Extract the (x, y) coordinate from the center of the cell holding the provided text.  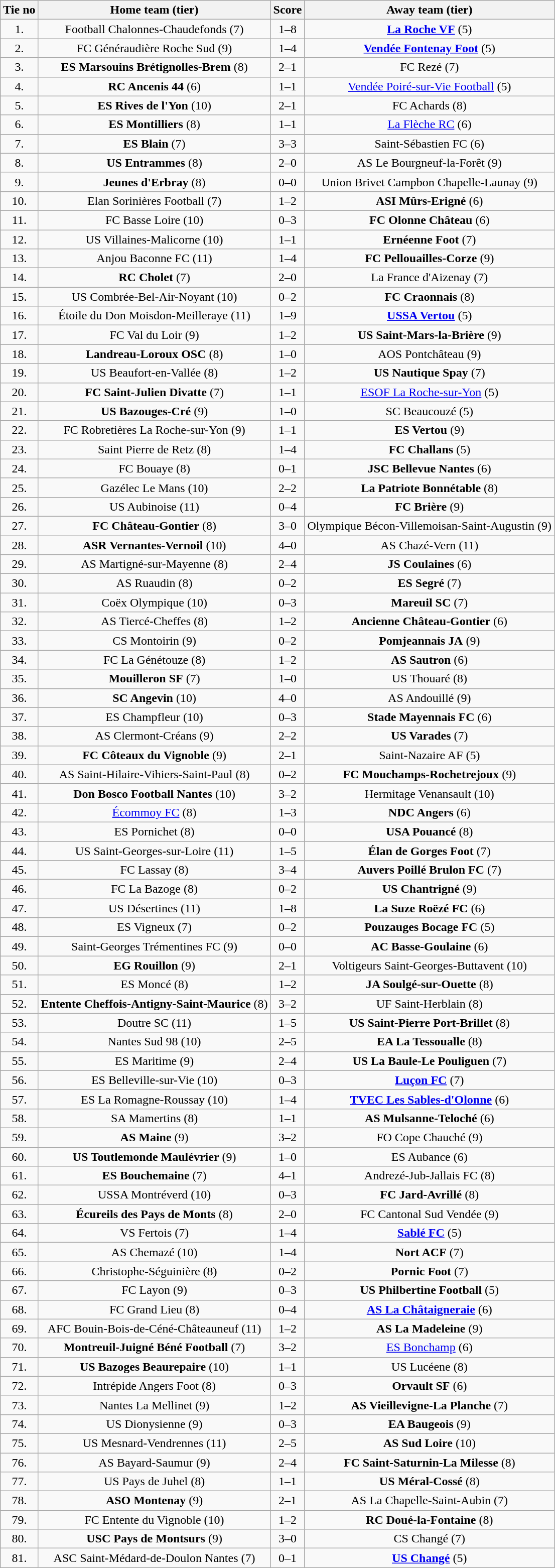
39. (19, 755)
FC Cantonal Sud Vendée (9) (430, 1214)
34. (19, 660)
US Mesnard-Vendrennes (11) (155, 1443)
6. (19, 125)
USSA Montréverd (10) (155, 1195)
EA Baugeois (9) (430, 1424)
AS Bayard-Saumur (9) (155, 1463)
FC Bouaye (8) (155, 468)
29. (19, 564)
US La Baule-Le Pouliguen (7) (430, 1061)
ES Segré (7) (430, 583)
Élan de Gorges Foot (7) (430, 851)
FC Château-Gontier (8) (155, 526)
AS Chazé-Vern (11) (430, 545)
Anjou Baconne FC (11) (155, 259)
Intrépide Angers Foot (8) (155, 1386)
77. (19, 1482)
ES Maritime (9) (155, 1061)
EA La Tessoualle (8) (430, 1042)
La Flèche RC (6) (430, 125)
Entente Cheffois-Antigny-Saint-Maurice (8) (155, 1004)
FC Généraudière Roche Sud (9) (155, 48)
23. (19, 449)
35. (19, 679)
ES Bouchemaine (7) (155, 1176)
Sablé FC (5) (430, 1233)
AS Ruaudin (8) (155, 583)
10. (19, 201)
Montreuil-Juigné Béné Football (7) (155, 1348)
US Toutlemonde Maulévrier (9) (155, 1156)
SC Angevin (10) (155, 698)
AS Sud Loire (10) (430, 1443)
1–3 (288, 812)
66. (19, 1271)
US Pays de Juhel (8) (155, 1482)
FC Basse Loire (10) (155, 220)
AS Maine (9) (155, 1137)
JA Soulgé-sur-Ouette (8) (430, 985)
NDC Angers (6) (430, 812)
47. (19, 908)
55. (19, 1061)
FC Layon (9) (155, 1290)
67. (19, 1290)
65. (19, 1252)
Hermitage Venansault (10) (430, 793)
US Nautique Spay (7) (430, 373)
AFC Bouin-Bois-de-Céné-Châteauneuf (11) (155, 1329)
Orvault SF (6) (430, 1386)
Ernéenne Foot (7) (430, 239)
RC Doué-la-Fontaine (8) (430, 1520)
Nantes La Mellinet (9) (155, 1405)
58. (19, 1118)
AS Le Bourgneuf-la-Forêt (9) (430, 163)
Écommoy FC (8) (155, 812)
AS La Madeleine (9) (430, 1329)
Mareuil SC (7) (430, 602)
20. (19, 392)
US Philbertine Football (5) (430, 1290)
53. (19, 1023)
FC Lassay (8) (155, 870)
44. (19, 851)
Home team (tier) (155, 10)
Nantes Sud 98 (10) (155, 1042)
ESOF La Roche-sur-Yon (5) (430, 392)
52. (19, 1004)
US Beaufort-en-Vallée (8) (155, 373)
28. (19, 545)
ES Montilliers (8) (155, 125)
AS Mulsanne-Teloché (6) (430, 1118)
FC Olonne Château (6) (430, 220)
Pouzauges Bocage FC (5) (430, 927)
60. (19, 1156)
SA Mamertins (8) (155, 1118)
Mouilleron SF (7) (155, 679)
24. (19, 468)
62. (19, 1195)
73. (19, 1405)
54. (19, 1042)
69. (19, 1329)
RC Ancenis 44 (6) (155, 86)
61. (19, 1176)
TVEC Les Sables-d'Olonne (6) (430, 1099)
76. (19, 1463)
CS Changé (7) (430, 1539)
59. (19, 1137)
33. (19, 641)
7. (19, 144)
US Lucéene (8) (430, 1367)
FC Val du Loir (9) (155, 335)
USC Pays de Montsurs (9) (155, 1539)
AS Sautron (6) (430, 660)
AOS Pontchâteau (9) (430, 354)
AS Vieillevigne-La Planche (7) (430, 1405)
Voltigeurs Saint-Georges-Buttavent (10) (430, 966)
14. (19, 278)
4–1 (288, 1176)
41. (19, 793)
Saint-Nazaire AF (5) (430, 755)
Nort ACF (7) (430, 1252)
AS La Chapelle-Saint-Aubin (7) (430, 1501)
Saint-Sébastien FC (6) (430, 144)
56. (19, 1080)
Pomjeannais JA (9) (430, 641)
74. (19, 1424)
4. (19, 86)
AS Clermont-Créans (9) (155, 736)
2. (19, 48)
FC Jard-Avrillé (8) (430, 1195)
49. (19, 946)
Olympique Bécon-Villemoisan-Saint-Augustin (9) (430, 526)
FC Rezé (7) (430, 67)
Christophe-Séguinière (8) (155, 1271)
AS Saint-Hilaire-Vihiers-Saint-Paul (8) (155, 774)
US Saint-Mars-la-Brière (9) (430, 335)
Saint Pierre de Retz (8) (155, 449)
Score (288, 10)
ASR Vernantes-Vernoil (10) (155, 545)
81. (19, 1558)
Gazélec Le Mans (10) (155, 488)
78. (19, 1501)
21. (19, 411)
FC Achards (8) (430, 105)
5. (19, 105)
La France d'Aizenay (7) (430, 278)
FC La Génétouze (8) (155, 660)
19. (19, 373)
46. (19, 889)
RC Cholet (7) (155, 278)
FC Grand Lieu (8) (155, 1309)
Jeunes d'Erbray (8) (155, 182)
Saint-Georges Trémentines FC (9) (155, 946)
8. (19, 163)
SC Beaucouzé (5) (430, 411)
ES Bonchamp (6) (430, 1348)
Away team (tier) (430, 10)
ES Pornichet (8) (155, 831)
ASO Montenay (9) (155, 1501)
US Désertines (11) (155, 908)
UF Saint-Herblain (8) (430, 1004)
Andrezé-Jub-Jallais FC (8) (430, 1176)
ES Rives de l'Yon (10) (155, 105)
FC La Bazoge (8) (155, 889)
Landreau-Loroux OSC (8) (155, 354)
AS Tiercé-Cheffes (8) (155, 622)
Vendée Poiré-sur-Vie Football (5) (430, 86)
32. (19, 622)
US Bazouges-Cré (9) (155, 411)
Stade Mayennais FC (6) (430, 717)
FC Craonnais (8) (430, 297)
ASC Saint-Médard-de-Doulon Nantes (7) (155, 1558)
ES Vertou (9) (430, 430)
3. (19, 67)
42. (19, 812)
US Aubinoise (11) (155, 507)
Auvers Poillé Brulon FC (7) (430, 870)
64. (19, 1233)
FC Entente du Vignoble (10) (155, 1520)
ES Moncé (8) (155, 985)
Étoile du Don Moisdon-Meilleraye (11) (155, 316)
La Patriote Bonnétable (8) (430, 488)
US Combrée-Bel-Air-Noyant (10) (155, 297)
9. (19, 182)
FC Saint-Julien Divatte (7) (155, 392)
72. (19, 1386)
50. (19, 966)
USSA Vertou (5) (430, 316)
CS Montoirin (9) (155, 641)
FC Saint-Saturnin-La Milesse (8) (430, 1463)
48. (19, 927)
1–9 (288, 316)
AS Martigné-sur-Mayenne (8) (155, 564)
ES Aubance (6) (430, 1156)
18. (19, 354)
US Saint-Georges-sur-Loire (11) (155, 851)
US Villaines-Malicorne (10) (155, 239)
Tie no (19, 10)
USA Pouancé (8) (430, 831)
ES La Romagne-Roussay (10) (155, 1099)
70. (19, 1348)
JS Coulaines (6) (430, 564)
22. (19, 430)
US Thouaré (8) (430, 679)
68. (19, 1309)
FC Côteaux du Vignoble (9) (155, 755)
37. (19, 717)
45. (19, 870)
38. (19, 736)
3–4 (288, 870)
AS Chemazé (10) (155, 1252)
27. (19, 526)
La Roche VF (5) (430, 29)
Football Chalonnes-Chaudefonds (7) (155, 29)
Union Brivet Campbon Chapelle-Launay (9) (430, 182)
US Varades (7) (430, 736)
1. (19, 29)
ES Vigneux (7) (155, 927)
75. (19, 1443)
Don Bosco Football Nantes (10) (155, 793)
16. (19, 316)
FO Cope Chauché (9) (430, 1137)
80. (19, 1539)
FC Challans (5) (430, 449)
AS Andouillé (9) (430, 698)
La Suze Roëzé FC (6) (430, 908)
US Changé (5) (430, 1558)
43. (19, 831)
Écureils des Pays de Monts (8) (155, 1214)
Pornic Foot (7) (430, 1271)
FC Robretières La Roche-sur-Yon (9) (155, 430)
JSC Bellevue Nantes (6) (430, 468)
63. (19, 1214)
FC Brière (9) (430, 507)
Luçon FC (7) (430, 1080)
13. (19, 259)
Coëx Olympique (10) (155, 602)
30. (19, 583)
Ancienne Château-Gontier (6) (430, 622)
51. (19, 985)
25. (19, 488)
US Saint-Pierre Port-Brillet (8) (430, 1023)
VS Fertois (7) (155, 1233)
US Méral-Cossé (8) (430, 1482)
71. (19, 1367)
ASI Mûrs-Erigné (6) (430, 201)
US Entrammes (8) (155, 163)
79. (19, 1520)
40. (19, 774)
ES Champfleur (10) (155, 717)
ES Belleville-sur-Vie (10) (155, 1080)
ES Blain (7) (155, 144)
AC Basse-Goulaine (6) (430, 946)
31. (19, 602)
26. (19, 507)
FC Pellouailles-Corze (9) (430, 259)
12. (19, 239)
FC Mouchamps-Rochetrejoux (9) (430, 774)
11. (19, 220)
US Bazoges Beaurepaire (10) (155, 1367)
AS La Châtaigneraie (6) (430, 1309)
57. (19, 1099)
15. (19, 297)
17. (19, 335)
EG Rouillon (9) (155, 966)
ES Marsouins Brétignolles-Brem (8) (155, 67)
3–3 (288, 144)
Vendée Fontenay Foot (5) (430, 48)
US Chantrigné (9) (430, 889)
Doutre SC (11) (155, 1023)
Elan Sorinières Football (7) (155, 201)
36. (19, 698)
US Dionysienne (9) (155, 1424)
